Determine the (X, Y) coordinate at the center of the cell enclosing the given text.  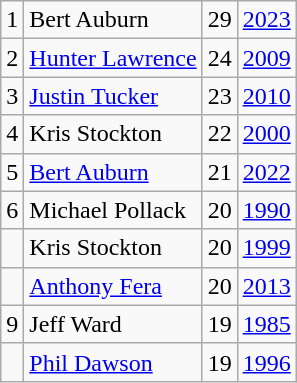
9 (12, 324)
Anthony Fera (113, 286)
1 (12, 20)
2013 (266, 286)
23 (220, 96)
2009 (266, 58)
2022 (266, 172)
1996 (266, 362)
1990 (266, 210)
1985 (266, 324)
2023 (266, 20)
Phil Dawson (113, 362)
Justin Tucker (113, 96)
3 (12, 96)
29 (220, 20)
Jeff Ward (113, 324)
21 (220, 172)
2 (12, 58)
1999 (266, 248)
2010 (266, 96)
2000 (266, 134)
5 (12, 172)
4 (12, 134)
6 (12, 210)
24 (220, 58)
Hunter Lawrence (113, 58)
22 (220, 134)
Michael Pollack (113, 210)
